Scan for the cell matching the given text and deliver its [X, Y] coordinate at center. 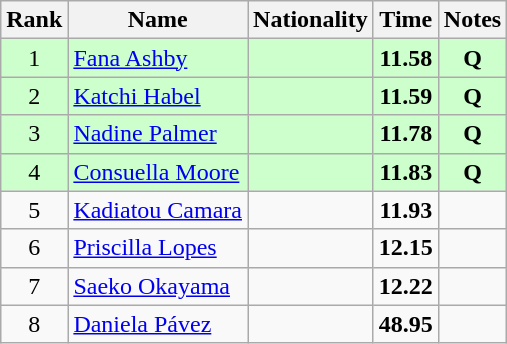
11.93 [406, 210]
Saeko Okayama [158, 286]
Notes [472, 20]
4 [34, 172]
1 [34, 58]
Kadiatou Camara [158, 210]
5 [34, 210]
Rank [34, 20]
Consuella Moore [158, 172]
Daniela Pávez [158, 324]
Time [406, 20]
11.58 [406, 58]
11.59 [406, 96]
12.15 [406, 248]
7 [34, 286]
Fana Ashby [158, 58]
11.83 [406, 172]
Name [158, 20]
Katchi Habel [158, 96]
Nationality [311, 20]
8 [34, 324]
48.95 [406, 324]
6 [34, 248]
Priscilla Lopes [158, 248]
3 [34, 134]
12.22 [406, 286]
Nadine Palmer [158, 134]
11.78 [406, 134]
2 [34, 96]
